Identify which cell holds the provided text, then report its [x, y] central coordinate. 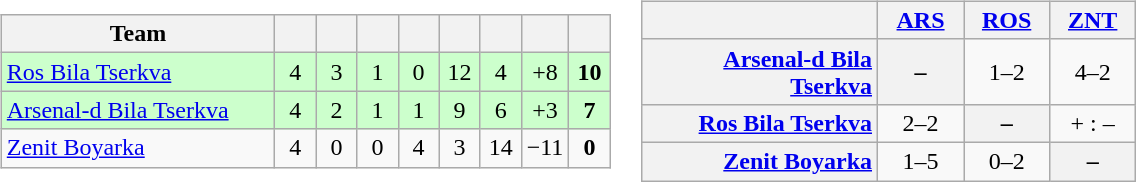
4–2 [1093, 72]
2–2 [921, 123]
14 [500, 148]
9 [460, 110]
6 [500, 110]
1–5 [921, 161]
7 [590, 110]
ARS [921, 20]
+8 [545, 72]
12 [460, 72]
−11 [545, 148]
1–2 [1007, 72]
ZNT [1093, 20]
+3 [545, 110]
+ : – [1093, 123]
0–2 [1007, 161]
ROS [1007, 20]
2 [336, 110]
Team [138, 34]
10 [590, 72]
